Capture the cell that displays the provided text and extract its (x, y) central coordinate. 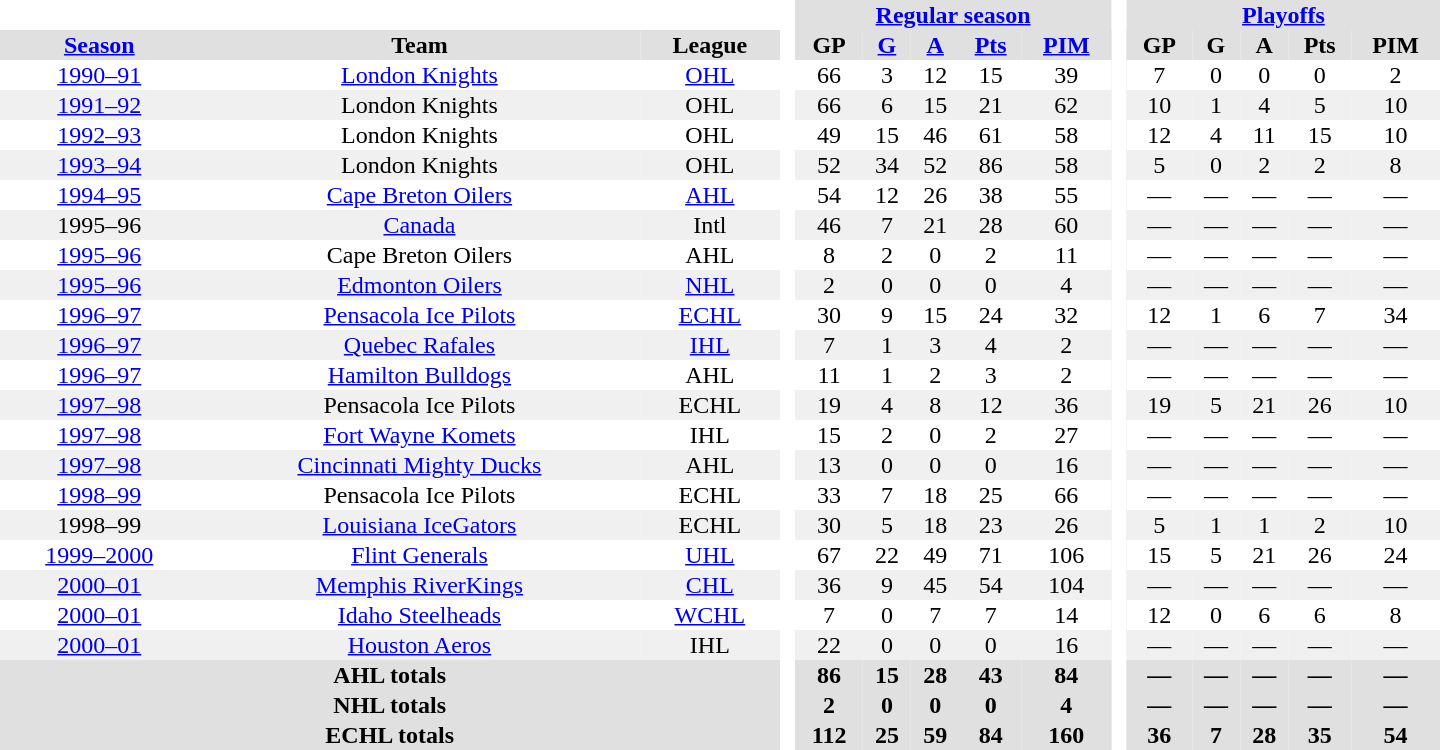
NHL (710, 285)
106 (1066, 555)
NHL totals (390, 705)
39 (1066, 75)
1990–91 (100, 75)
Team (420, 45)
AHL totals (390, 675)
27 (1066, 435)
Louisiana IceGators (420, 525)
61 (990, 135)
Idaho Steelheads (420, 615)
33 (828, 495)
1991–92 (100, 105)
Intl (710, 225)
Flint Generals (420, 555)
45 (935, 585)
UHL (710, 555)
112 (828, 735)
Playoffs (1284, 15)
38 (990, 195)
23 (990, 525)
14 (1066, 615)
32 (1066, 315)
59 (935, 735)
104 (1066, 585)
Season (100, 45)
1992–93 (100, 135)
League (710, 45)
1999–2000 (100, 555)
WCHL (710, 615)
Regular season (952, 15)
55 (1066, 195)
43 (990, 675)
Canada (420, 225)
1994–95 (100, 195)
Fort Wayne Komets (420, 435)
Memphis RiverKings (420, 585)
1993–94 (100, 165)
35 (1320, 735)
Houston Aeros (420, 645)
ECHL totals (390, 735)
13 (828, 465)
CHL (710, 585)
Quebec Rafales (420, 345)
Hamilton Bulldogs (420, 375)
62 (1066, 105)
160 (1066, 735)
67 (828, 555)
Edmonton Oilers (420, 285)
71 (990, 555)
Cincinnati Mighty Ducks (420, 465)
60 (1066, 225)
